Provide the (x, y) coordinate of the cell's center where the given text is located.  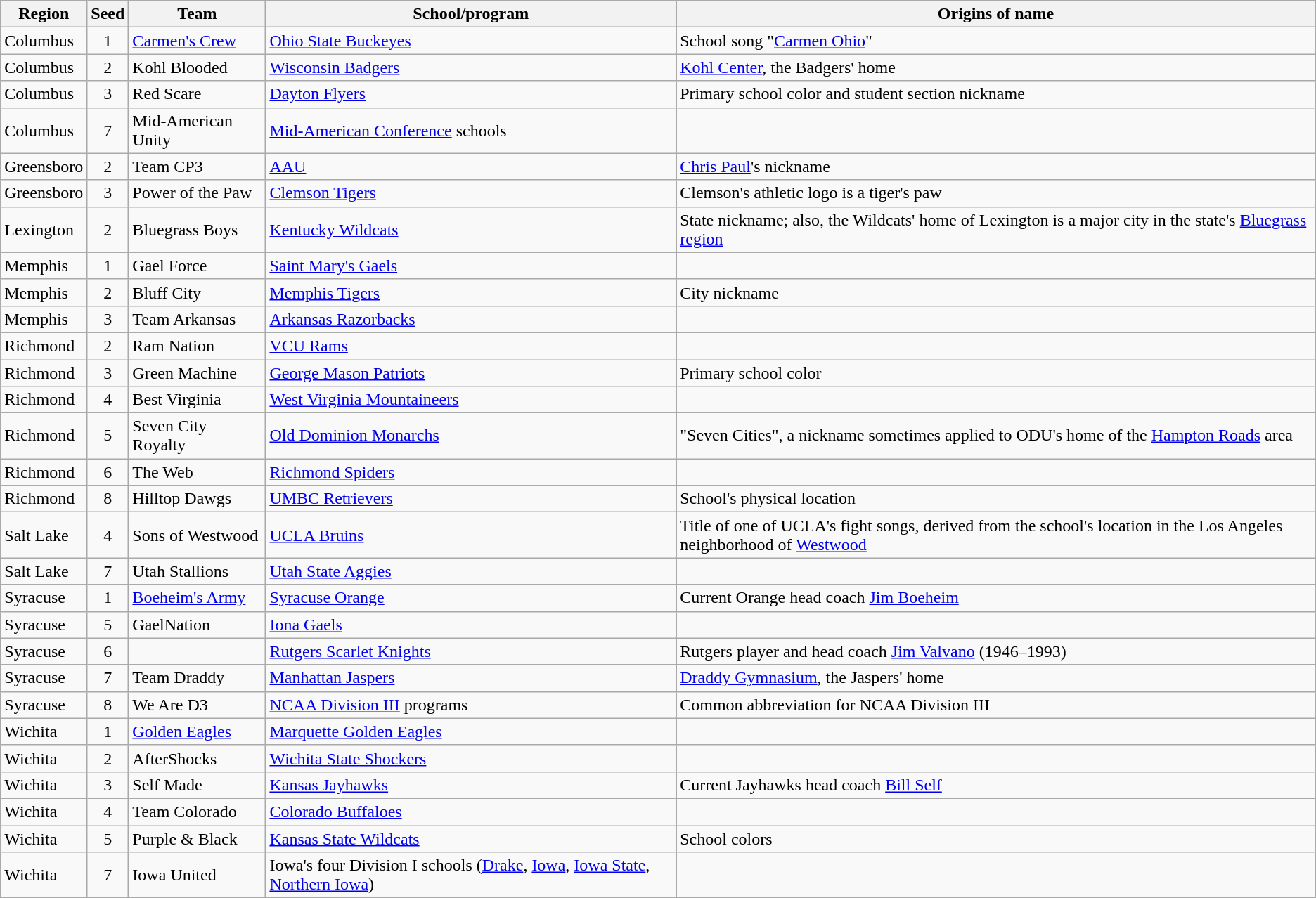
NCAA Division III programs (471, 705)
The Web (197, 472)
Carmen's Crew (197, 41)
School/program (471, 14)
We Are D3 (197, 705)
GaelNation (197, 625)
Bluegrass Boys (197, 229)
Purple & Black (197, 838)
Current Orange head coach Jim Boeheim (996, 598)
Sons of Westwood (197, 535)
Wisconsin Badgers (471, 67)
Dayton Flyers (471, 94)
Gael Force (197, 266)
Common abbreviation for NCAA Division III (996, 705)
VCU Rams (471, 346)
Kentucky Wildcats (471, 229)
Rutgers Scarlet Knights (471, 651)
Hilltop Dawgs (197, 499)
Colorado Buffaloes (471, 812)
Power of the Paw (197, 193)
Ram Nation (197, 346)
Richmond Spiders (471, 472)
Kohl Blooded (197, 67)
Iona Gaels (471, 625)
Draddy Gymnasium, the Jaspers' home (996, 678)
Iowa's four Division I schools (Drake, Iowa, Iowa State, Northern Iowa) (471, 876)
Origins of name (996, 14)
School colors (996, 838)
Region (44, 14)
Kansas Jayhawks (471, 785)
Manhattan Jaspers (471, 678)
Utah Stallions (197, 571)
Team Arkansas (197, 319)
AAU (471, 167)
Wichita State Shockers (471, 758)
UCLA Bruins (471, 535)
Clemson Tigers (471, 193)
City nickname (996, 292)
Red Scare (197, 94)
Chris Paul's nickname (996, 167)
Boeheim's Army (197, 598)
Self Made (197, 785)
Saint Mary's Gaels (471, 266)
Green Machine (197, 373)
Bluff City (197, 292)
Rutgers player and head coach Jim Valvano (1946–1993) (996, 651)
Primary school color (996, 373)
Team Draddy (197, 678)
Mid-American Unity (197, 131)
Seven City Royalty (197, 436)
Current Jayhawks head coach Bill Self (996, 785)
Primary school color and student section nickname (996, 94)
Team CP3 (197, 167)
Ohio State Buckeyes (471, 41)
Old Dominion Monarchs (471, 436)
Title of one of UCLA's fight songs, derived from the school's location in the Los Angeles neighborhood of Westwood (996, 535)
West Virginia Mountaineers (471, 400)
Marquette Golden Eagles (471, 731)
Mid-American Conference schools (471, 131)
Kansas State Wildcats (471, 838)
Team (197, 14)
Iowa United (197, 876)
Team Colorado (197, 812)
"Seven Cities", a nickname sometimes applied to ODU's home of the Hampton Roads area (996, 436)
State nickname; also, the Wildcats' home of Lexington is a major city in the state's Bluegrass region (996, 229)
Memphis Tigers (471, 292)
Seed (108, 14)
UMBC Retrievers (471, 499)
Arkansas Razorbacks (471, 319)
Best Virginia (197, 400)
Syracuse Orange (471, 598)
AfterShocks (197, 758)
School song "Carmen Ohio" (996, 41)
Golden Eagles (197, 731)
George Mason Patriots (471, 373)
Kohl Center, the Badgers' home (996, 67)
Clemson's athletic logo is a tiger's paw (996, 193)
School's physical location (996, 499)
Utah State Aggies (471, 571)
Lexington (44, 229)
